From the cell containing the given text, extract its center point as (X, Y) coordinate. 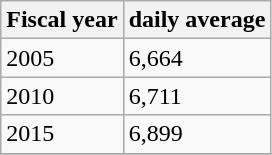
2005 (62, 58)
daily average (197, 20)
Fiscal year (62, 20)
2010 (62, 96)
6,664 (197, 58)
6,711 (197, 96)
2015 (62, 134)
6,899 (197, 134)
